Scan for the cell matching the given text and deliver its (x, y) coordinate at center. 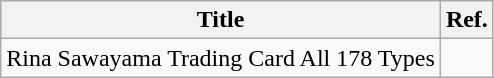
Ref. (466, 20)
Title (221, 20)
Rina Sawayama Trading Card All 178 Types (221, 58)
